For the text-containing cell, return its midpoint in [X, Y] coordinate format. 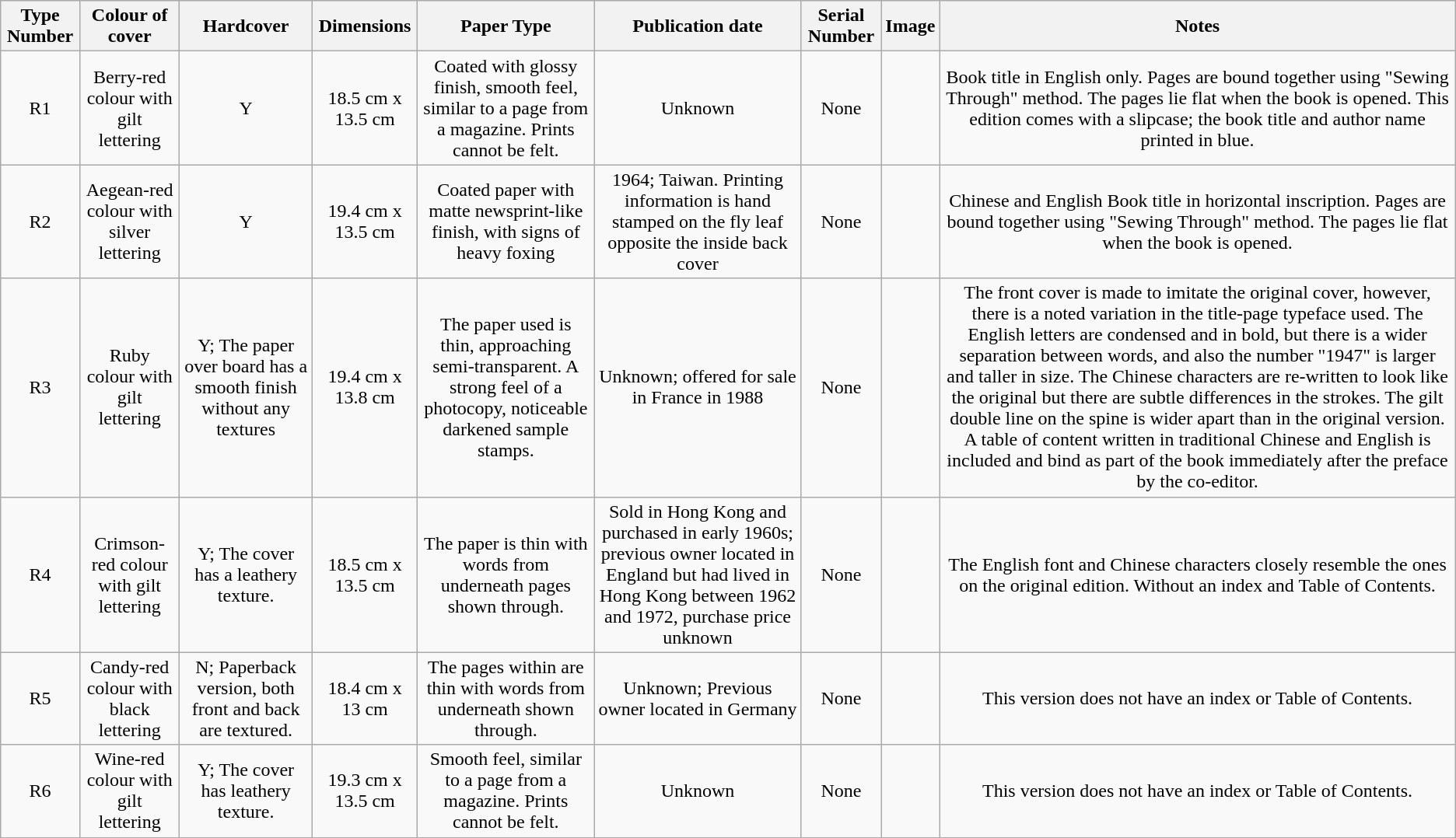
Smooth feel, similar to a page from a magazine. Prints cannot be felt. [506, 791]
Y; The paper over board has a smooth finish without any textures [246, 387]
R4 [40, 574]
R5 [40, 698]
Notes [1198, 26]
1964; Taiwan. Printing information is hand stamped on the fly leaf opposite the inside back cover [698, 222]
N; Paperback version, both front and back are textured. [246, 698]
Image [910, 26]
Aegean-red colour with silver lettering [129, 222]
Coated with glossy finish, smooth feel, similar to a page from a magazine. Prints cannot be felt. [506, 108]
Publication date [698, 26]
Coated paper with matte newsprint-like finish, with signs of heavy foxing [506, 222]
R3 [40, 387]
Unknown; offered for sale in France in 1988 [698, 387]
R6 [40, 791]
18.4 cm x 13 cm [364, 698]
Crimson-red colour with gilt lettering [129, 574]
Y; The cover has leathery texture. [246, 791]
The English font and Chinese characters closely resemble the ones on the original edition. Without an index and Table of Contents. [1198, 574]
The paper used is thin, approaching semi-transparent. A strong feel of a photocopy, noticeable darkened sample stamps. [506, 387]
Serial Number [842, 26]
19.4 cm x 13.5 cm [364, 222]
Candy-red colour with black lettering [129, 698]
Paper Type [506, 26]
19.3 cm x 13.5 cm [364, 791]
19.4 cm x 13.8 cm [364, 387]
R1 [40, 108]
Y; The cover has a leathery texture. [246, 574]
The pages within are thin with words from underneath shown through. [506, 698]
Wine-red colour with gilt lettering [129, 791]
Dimensions [364, 26]
R2 [40, 222]
Ruby colour with gilt lettering [129, 387]
Unknown; Previous owner located in Germany [698, 698]
The paper is thin with words from underneath pages shown through. [506, 574]
Type Number [40, 26]
Colour of cover [129, 26]
Berry-red colour with gilt lettering [129, 108]
Hardcover [246, 26]
